Output the (x, y) coordinate of the center of the cell containing the given text.  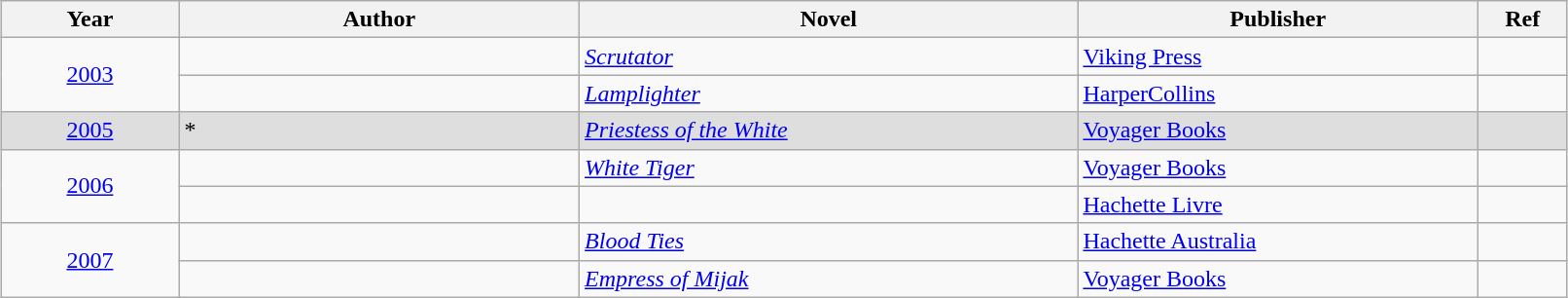
Author (379, 19)
2007 (89, 260)
HarperCollins (1278, 93)
2005 (89, 130)
Priestess of the White (829, 130)
Publisher (1278, 19)
Viking Press (1278, 56)
Hachette Livre (1278, 205)
White Tiger (829, 168)
Year (89, 19)
2006 (89, 186)
Empress of Mijak (829, 279)
Lamplighter (829, 93)
2003 (89, 75)
Ref (1523, 19)
Blood Ties (829, 242)
* (379, 130)
Novel (829, 19)
Scrutator (829, 56)
Hachette Australia (1278, 242)
